Find where the given text appears and provide that cell's center as [X, Y] coordinate. 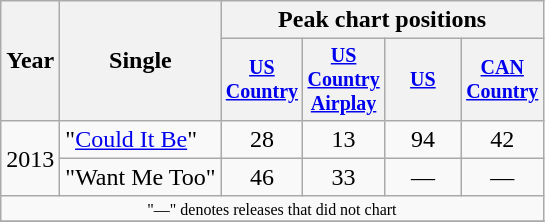
33 [344, 177]
Year [30, 61]
"Want Me Too" [140, 177]
Peak chart positions [382, 20]
46 [262, 177]
28 [262, 139]
Single [140, 61]
13 [344, 139]
US [422, 80]
"Could It Be" [140, 139]
US Country Airplay [344, 80]
CAN Country [502, 80]
42 [502, 139]
US Country [262, 80]
94 [422, 139]
"—" denotes releases that did not chart [272, 208]
2013 [30, 158]
